Pinpoint the cell where the given text exists, returning its [x, y] midpoint coordinate. 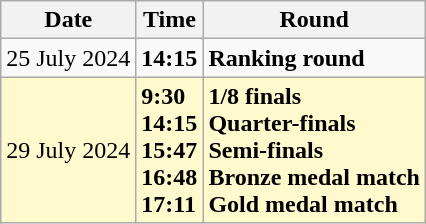
Round [314, 20]
1/8 finalsQuarter-finalsSemi-finalsBronze medal matchGold medal match [314, 150]
25 July 2024 [68, 58]
14:15 [170, 58]
Ranking round [314, 58]
Time [170, 20]
Date [68, 20]
29 July 2024 [68, 150]
9:3014:1515:4716:4817:11 [170, 150]
